From the cell containing the given text, extract its center point as (X, Y) coordinate. 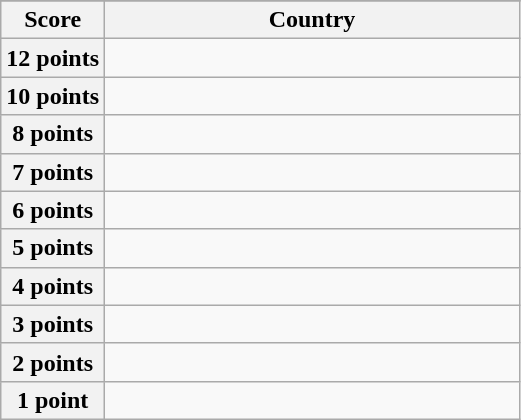
7 points (53, 172)
1 point (53, 400)
8 points (53, 134)
5 points (53, 248)
3 points (53, 324)
4 points (53, 286)
10 points (53, 96)
Country (312, 20)
6 points (53, 210)
2 points (53, 362)
Score (53, 20)
12 points (53, 58)
